Identify which cell holds the provided text, then report its [x, y] central coordinate. 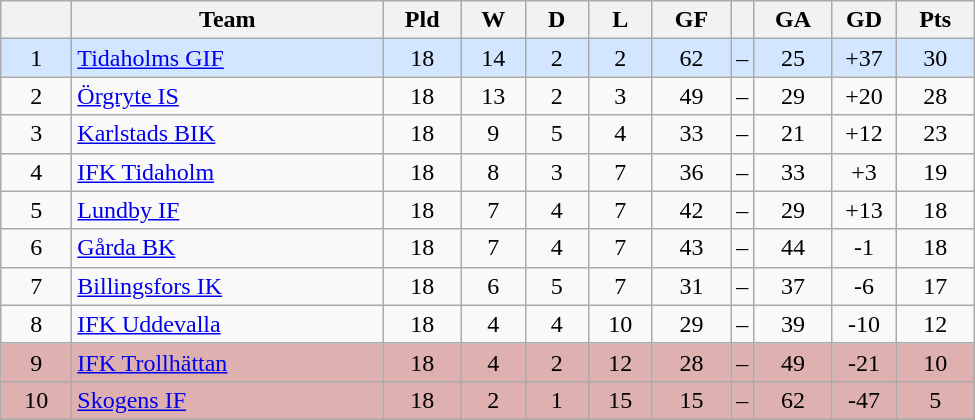
IFK Uddevalla [228, 324]
+20 [864, 96]
42 [692, 210]
-1 [864, 248]
+37 [864, 58]
21 [794, 134]
Pld [422, 20]
GA [794, 20]
GF [692, 20]
IFK Tidaholm [228, 172]
-21 [864, 362]
31 [692, 286]
Tidaholms GIF [228, 58]
D [557, 20]
+13 [864, 210]
+3 [864, 172]
IFK Trollhättan [228, 362]
17 [936, 286]
Billingsfors IK [228, 286]
39 [794, 324]
Gårda BK [228, 248]
44 [794, 248]
W [493, 20]
Lundby IF [228, 210]
Pts [936, 20]
25 [794, 58]
Skogens IF [228, 400]
19 [936, 172]
Örgryte IS [228, 96]
23 [936, 134]
13 [493, 96]
-10 [864, 324]
37 [794, 286]
Team [228, 20]
14 [493, 58]
-6 [864, 286]
GD [864, 20]
+12 [864, 134]
43 [692, 248]
-47 [864, 400]
30 [936, 58]
36 [692, 172]
Karlstads BIK [228, 134]
L [621, 20]
